Identify which cell holds the provided text, then report its [X, Y] central coordinate. 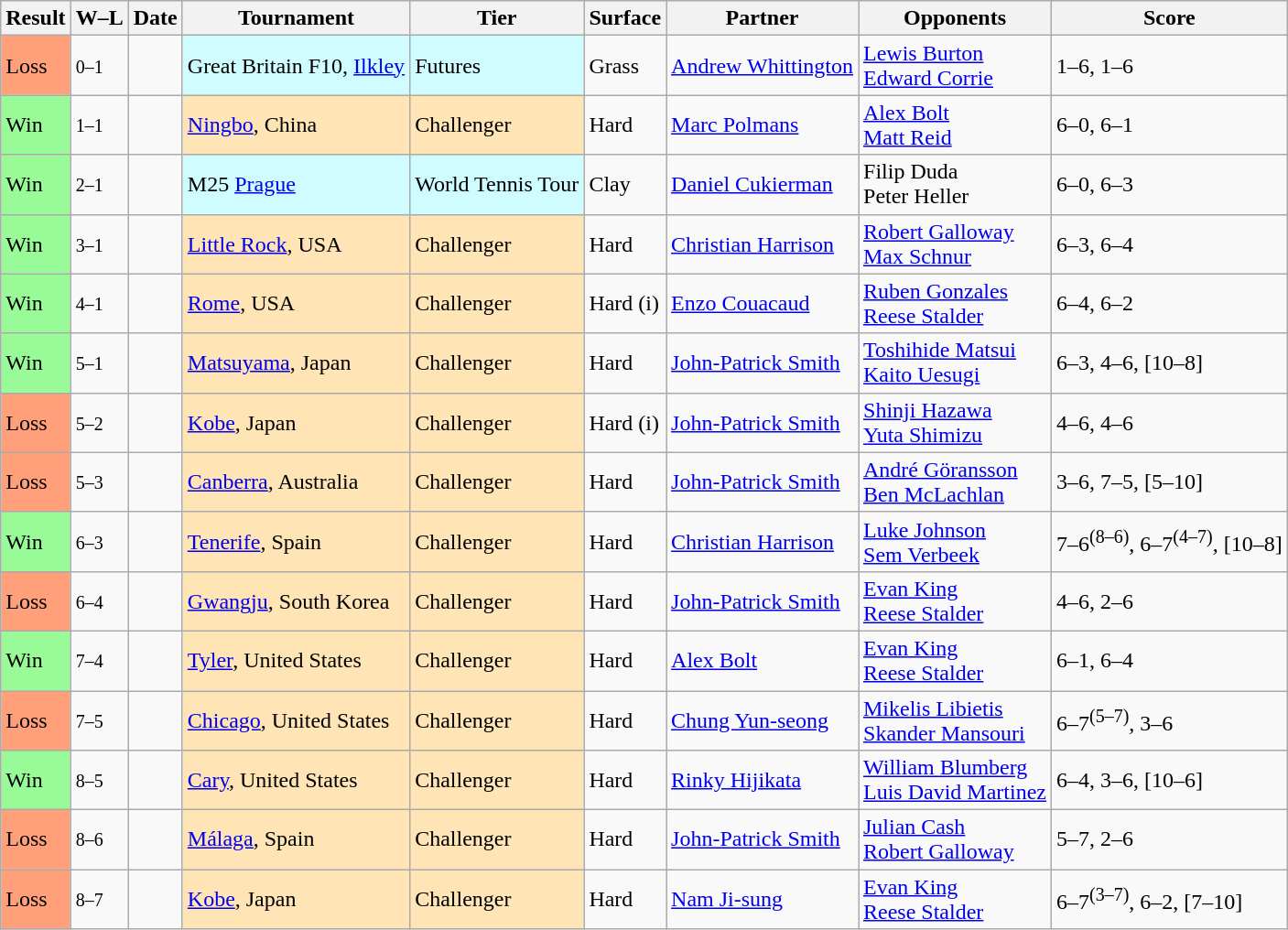
Málaga, Spain [296, 840]
Rome, USA [296, 304]
Robert Galloway Max Schnur [956, 243]
William Blumberg Luis David Martinez [956, 780]
Matsuyama, Japan [296, 362]
5–1 [99, 362]
7–5 [99, 719]
Cary, United States [296, 780]
Futures [497, 66]
Surface [625, 18]
Opponents [956, 18]
Grass [625, 66]
Enzo Couacaud [763, 304]
6–3, 6–4 [1170, 243]
6–3 [99, 542]
4–6, 4–6 [1170, 423]
Little Rock, USA [296, 243]
6–4, 3–6, [10–6] [1170, 780]
Chung Yun-seong [763, 719]
3–6, 7–5, [5–10] [1170, 481]
Ruben Gonzales Reese Stalder [956, 304]
2–1 [99, 185]
Partner [763, 18]
Result [36, 18]
4–6, 2–6 [1170, 600]
7–4 [99, 661]
3–1 [99, 243]
6–0, 6–3 [1170, 185]
Date [156, 18]
8–7 [99, 899]
0–1 [99, 66]
Luke Johnson Sem Verbeek [956, 542]
Filip Duda Peter Heller [956, 185]
4–1 [99, 304]
Chicago, United States [296, 719]
Daniel Cukierman [763, 185]
6–7(5–7), 3–6 [1170, 719]
Tier [497, 18]
Rinky Hijikata [763, 780]
World Tennis Tour [497, 185]
6–4, 6–2 [1170, 304]
Clay [625, 185]
Marc Polmans [763, 124]
6–1, 6–4 [1170, 661]
M25 Prague [296, 185]
5–3 [99, 481]
Tyler, United States [296, 661]
Andrew Whittington [763, 66]
6–4 [99, 600]
5–2 [99, 423]
6–7(3–7), 6–2, [7–10] [1170, 899]
Canberra, Australia [296, 481]
7–6(8–6), 6–7(4–7), [10–8] [1170, 542]
Score [1170, 18]
6–3, 4–6, [10–8] [1170, 362]
1–1 [99, 124]
6–0, 6–1 [1170, 124]
André Göransson Ben McLachlan [956, 481]
5–7, 2–6 [1170, 840]
Alex Bolt [763, 661]
8–6 [99, 840]
Nam Ji-sung [763, 899]
8–5 [99, 780]
Mikelis Libietis Skander Mansouri [956, 719]
Lewis Burton Edward Corrie [956, 66]
Tenerife, Spain [296, 542]
Ningbo, China [296, 124]
Shinji Hazawa Yuta Shimizu [956, 423]
W–L [99, 18]
Tournament [296, 18]
1–6, 1–6 [1170, 66]
Gwangju, South Korea [296, 600]
Alex Bolt Matt Reid [956, 124]
Julian Cash Robert Galloway [956, 840]
Toshihide Matsui Kaito Uesugi [956, 362]
Great Britain F10, Ilkley [296, 66]
